Detect which cell encompasses the target text, then output its (X, Y) center coordinate. 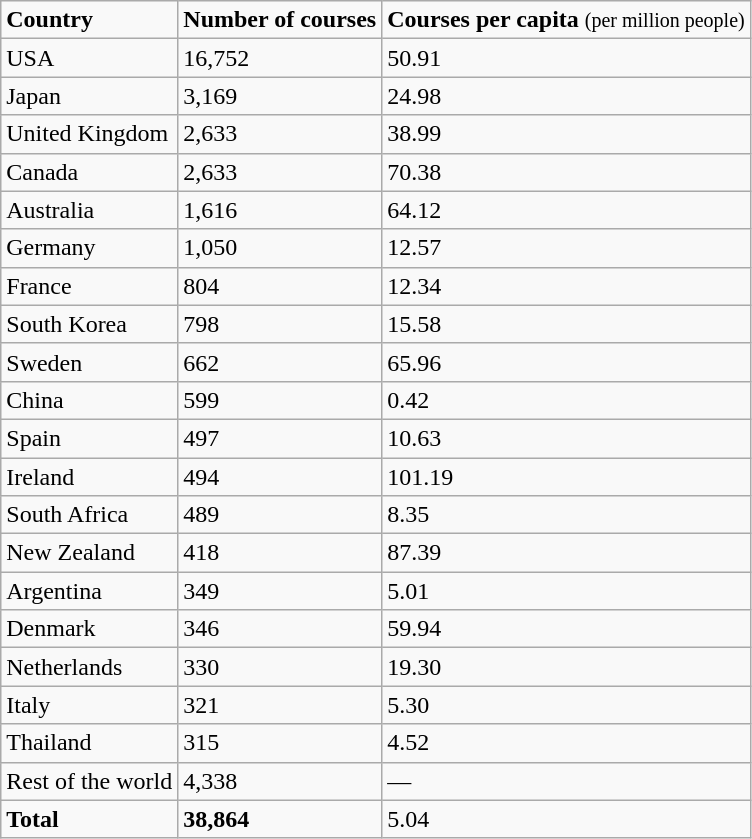
59.94 (566, 629)
USA (90, 58)
0.42 (566, 400)
15.58 (566, 324)
5.04 (566, 819)
Germany (90, 248)
Thailand (90, 743)
804 (280, 286)
12.34 (566, 286)
— (566, 781)
4.52 (566, 743)
Netherlands (90, 667)
494 (280, 477)
4,338 (280, 781)
662 (280, 362)
South Africa (90, 515)
Sweden (90, 362)
5.01 (566, 591)
5.30 (566, 705)
France (90, 286)
599 (280, 400)
Italy (90, 705)
Argentina (90, 591)
50.91 (566, 58)
798 (280, 324)
Number of courses (280, 20)
24.98 (566, 96)
418 (280, 553)
Canada (90, 172)
101.19 (566, 477)
12.57 (566, 248)
Spain (90, 438)
Country (90, 20)
497 (280, 438)
19.30 (566, 667)
Courses per capita (per million people) (566, 20)
330 (280, 667)
Rest of the world (90, 781)
8.35 (566, 515)
1,616 (280, 210)
United Kingdom (90, 134)
489 (280, 515)
87.39 (566, 553)
349 (280, 591)
70.38 (566, 172)
38.99 (566, 134)
64.12 (566, 210)
10.63 (566, 438)
New Zealand (90, 553)
Denmark (90, 629)
16,752 (280, 58)
Total (90, 819)
Japan (90, 96)
3,169 (280, 96)
1,050 (280, 248)
38,864 (280, 819)
China (90, 400)
321 (280, 705)
Ireland (90, 477)
315 (280, 743)
65.96 (566, 362)
South Korea (90, 324)
Australia (90, 210)
346 (280, 629)
